Capture the cell that displays the provided text and extract its [X, Y] central coordinate. 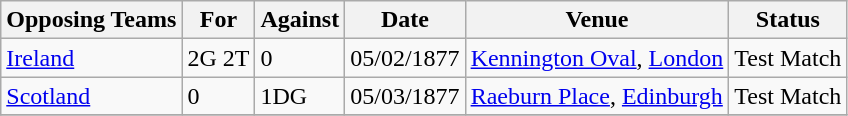
Date [405, 20]
Status [788, 20]
Venue [597, 20]
Kennington Oval, London [597, 58]
Raeburn Place, Edinburgh [597, 96]
1DG [300, 96]
05/03/1877 [405, 96]
Against [300, 20]
Scotland [92, 96]
05/02/1877 [405, 58]
Opposing Teams [92, 20]
For [218, 20]
2G 2T [218, 58]
Ireland [92, 58]
